Pinpoint the cell where the given text exists, returning its [x, y] midpoint coordinate. 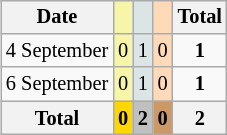
6 September [57, 84]
4 September [57, 51]
Date [57, 17]
